From the cell containing the given text, extract its center point as [x, y] coordinate. 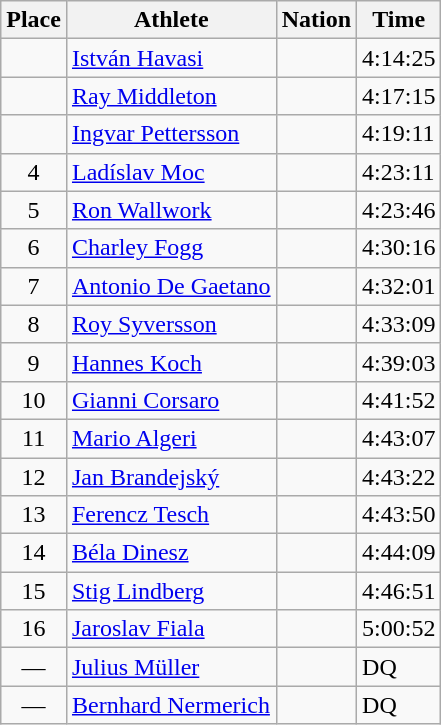
Ingvar Pettersson [171, 134]
Ferencz Tesch [171, 515]
4:32:01 [399, 286]
13 [34, 515]
4:46:51 [399, 591]
15 [34, 591]
4 [34, 172]
Stig Lindberg [171, 591]
4:41:52 [399, 400]
10 [34, 400]
9 [34, 362]
7 [34, 286]
5:00:52 [399, 629]
Mario Algeri [171, 438]
4:39:03 [399, 362]
Athlete [171, 20]
Antonio De Gaetano [171, 286]
12 [34, 477]
4:17:15 [399, 96]
4:44:09 [399, 553]
Roy Syversson [171, 324]
Charley Fogg [171, 248]
4:14:25 [399, 58]
4:23:11 [399, 172]
4:30:16 [399, 248]
Bernhard Nermerich [171, 705]
14 [34, 553]
6 [34, 248]
Gianni Corsaro [171, 400]
4:33:09 [399, 324]
Béla Dinesz [171, 553]
Time [399, 20]
4:43:07 [399, 438]
Ron Wallwork [171, 210]
Ray Middleton [171, 96]
11 [34, 438]
Nation [316, 20]
8 [34, 324]
5 [34, 210]
4:43:50 [399, 515]
Hannes Koch [171, 362]
Jan Brandejský [171, 477]
4:43:22 [399, 477]
Ladíslav Moc [171, 172]
16 [34, 629]
4:19:11 [399, 134]
István Havasi [171, 58]
Place [34, 20]
4:23:46 [399, 210]
Jaroslav Fiala [171, 629]
Julius Müller [171, 667]
